For the text-containing cell, return its midpoint in [X, Y] coordinate format. 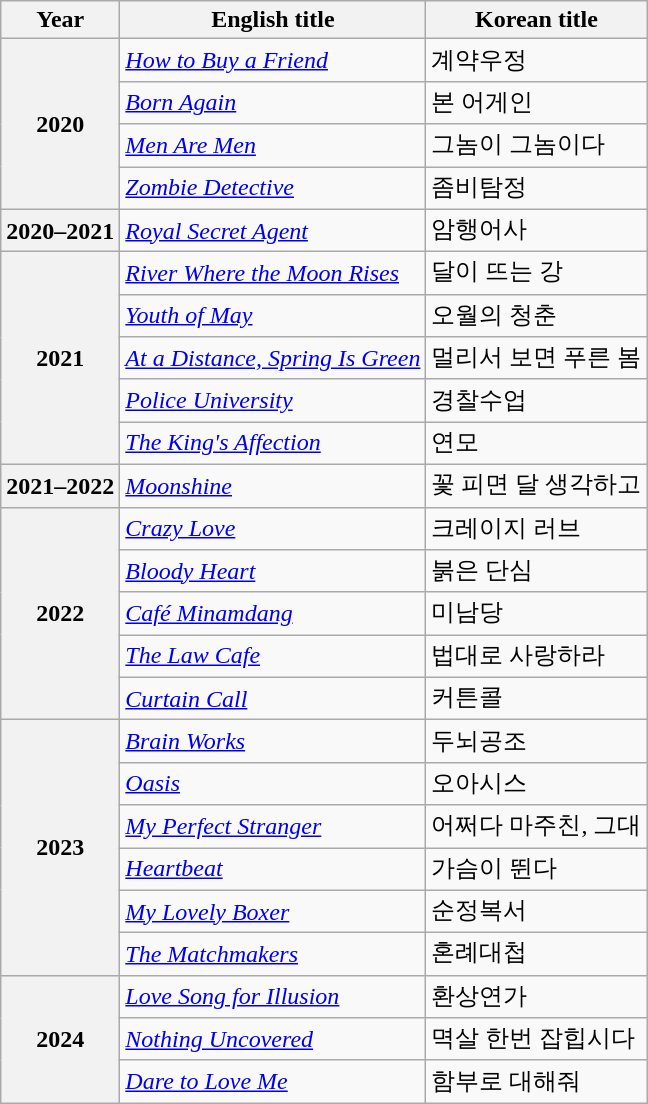
Brain Works [273, 742]
2020–2021 [60, 230]
가슴이 뛴다 [536, 870]
좀비탐정 [536, 188]
English title [273, 20]
Crazy Love [273, 528]
Zombie Detective [273, 188]
멀리서 보면 푸른 봄 [536, 358]
Police University [273, 400]
2021 [60, 358]
Youth of May [273, 316]
계약우정 [536, 60]
2021–2022 [60, 486]
My Perfect Stranger [273, 826]
The Law Cafe [273, 656]
법대로 사랑하라 [536, 656]
달이 뜨는 강 [536, 274]
붉은 단심 [536, 572]
어쩌다 마주친, 그대 [536, 826]
The Matchmakers [273, 954]
2020 [60, 124]
꽃 피면 달 생각하고 [536, 486]
Born Again [273, 102]
Moonshine [273, 486]
Korean title [536, 20]
2022 [60, 614]
연모 [536, 444]
Dare to Love Me [273, 1082]
The King's Affection [273, 444]
My Lovely Boxer [273, 912]
오월의 청춘 [536, 316]
순정복서 [536, 912]
Oasis [273, 784]
2024 [60, 1039]
Love Song for Illusion [273, 996]
경찰수업 [536, 400]
크레이지 러브 [536, 528]
함부로 대해줘 [536, 1082]
두뇌공조 [536, 742]
Men Are Men [273, 146]
Curtain Call [273, 698]
Bloody Heart [273, 572]
Year [60, 20]
혼례대첩 [536, 954]
미남당 [536, 614]
Café Minamdang [273, 614]
Heartbeat [273, 870]
암행어사 [536, 230]
멱살 한번 잡힙시다 [536, 1040]
오아시스 [536, 784]
환상연가 [536, 996]
그놈이 그놈이다 [536, 146]
2023 [60, 848]
Royal Secret Agent [273, 230]
River Where the Moon Rises [273, 274]
At a Distance, Spring Is Green [273, 358]
How to Buy a Friend [273, 60]
Nothing Uncovered [273, 1040]
커튼콜 [536, 698]
본 어게인 [536, 102]
